Output the (X, Y) coordinate of the center of the cell containing the given text.  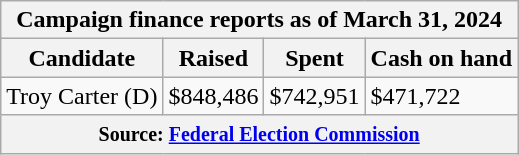
Raised (214, 58)
$471,722 (441, 96)
$742,951 (314, 96)
Candidate (82, 58)
$848,486 (214, 96)
Troy Carter (D) (82, 96)
Cash on hand (441, 58)
Source: Federal Election Commission (260, 134)
Campaign finance reports as of March 31, 2024 (260, 20)
Spent (314, 58)
